Find where the given text appears and provide that cell's center as (x, y) coordinate. 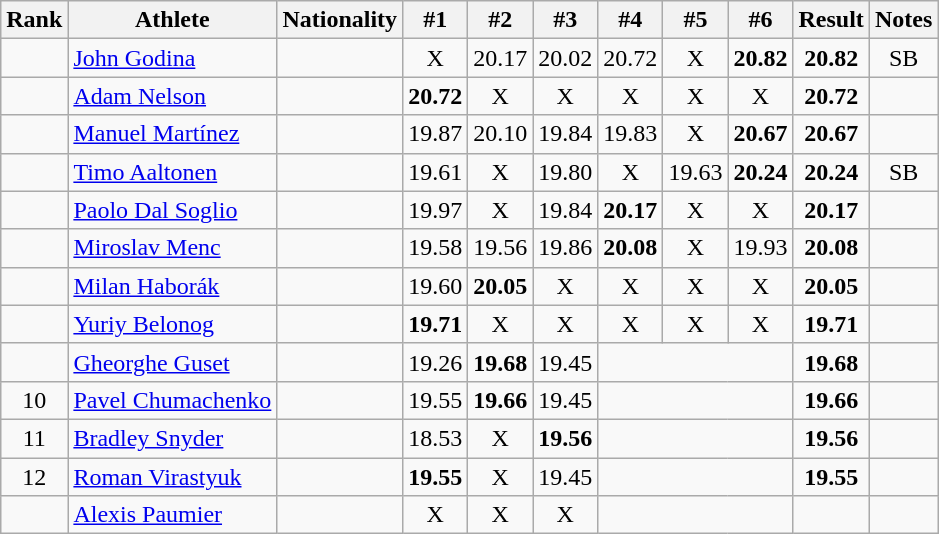
Result (831, 20)
Rank (34, 20)
Paolo Dal Soglio (172, 210)
Adam Nelson (172, 96)
Alexis Paumier (172, 515)
Yuriy Belonog (172, 324)
Timo Aaltonen (172, 172)
Miroslav Menc (172, 248)
19.87 (436, 134)
Roman Virastyuk (172, 477)
19.86 (566, 248)
Pavel Chumachenko (172, 400)
18.53 (436, 438)
19.97 (436, 210)
#3 (566, 20)
19.61 (436, 172)
Notes (903, 20)
Gheorghe Guset (172, 362)
20.02 (566, 58)
20.10 (500, 134)
#6 (760, 20)
12 (34, 477)
19.63 (696, 172)
Milan Haborák (172, 286)
19.60 (436, 286)
19.80 (566, 172)
11 (34, 438)
19.93 (760, 248)
Athlete (172, 20)
Nationality (340, 20)
John Godina (172, 58)
#2 (500, 20)
19.83 (630, 134)
Bradley Snyder (172, 438)
19.58 (436, 248)
10 (34, 400)
#4 (630, 20)
#5 (696, 20)
#1 (436, 20)
Manuel Martínez (172, 134)
19.26 (436, 362)
